Determine the [x, y] coordinate at the center of the cell enclosing the given text.  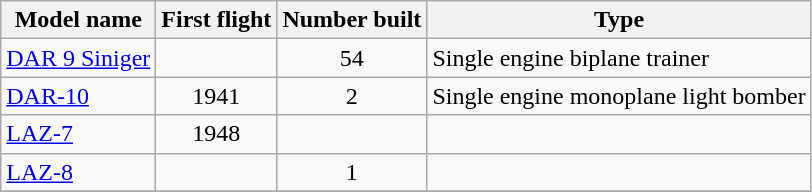
Number built [352, 20]
Single engine monoplane light bomber [619, 96]
LAZ-7 [78, 134]
Single engine biplane trainer [619, 58]
First flight [216, 20]
1948 [216, 134]
Type [619, 20]
Model name [78, 20]
LAZ-8 [78, 172]
2 [352, 96]
1 [352, 172]
DAR-10 [78, 96]
DAR 9 Siniger [78, 58]
1941 [216, 96]
54 [352, 58]
